From the cell containing the given text, extract its center point as (X, Y) coordinate. 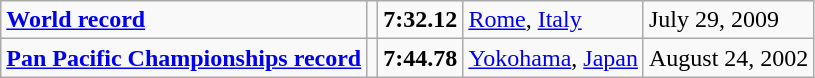
Pan Pacific Championships record (184, 58)
July 29, 2009 (728, 20)
Rome, Italy (554, 20)
World record (184, 20)
August 24, 2002 (728, 58)
Yokohama, Japan (554, 58)
7:32.12 (420, 20)
7:44.78 (420, 58)
